For the text-containing cell, return its midpoint in [X, Y] coordinate format. 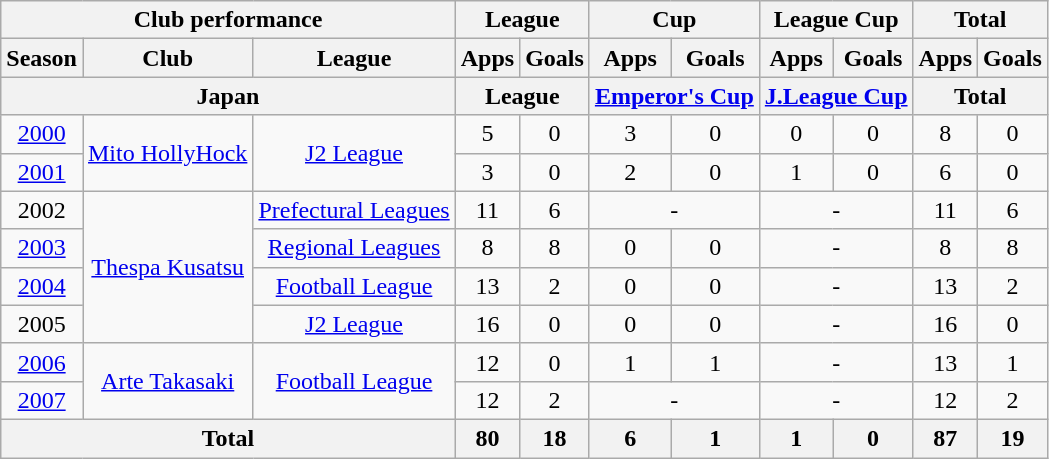
87 [945, 438]
Thespa Kusatsu [167, 267]
80 [487, 438]
Japan [228, 96]
19 [1013, 438]
Arte Takasaki [167, 381]
18 [555, 438]
Regional Leagues [354, 248]
2000 [42, 134]
Club [167, 58]
Season [42, 58]
Cup [674, 20]
2001 [42, 172]
2002 [42, 210]
5 [487, 134]
2006 [42, 362]
Club performance [228, 20]
2005 [42, 324]
Emperor's Cup [674, 96]
2003 [42, 248]
2007 [42, 400]
Mito HollyHock [167, 153]
2004 [42, 286]
J.League Cup [836, 96]
Prefectural Leagues [354, 210]
League Cup [836, 20]
